Search for the cell housing the specified text and yield its [X, Y] center coordinate. 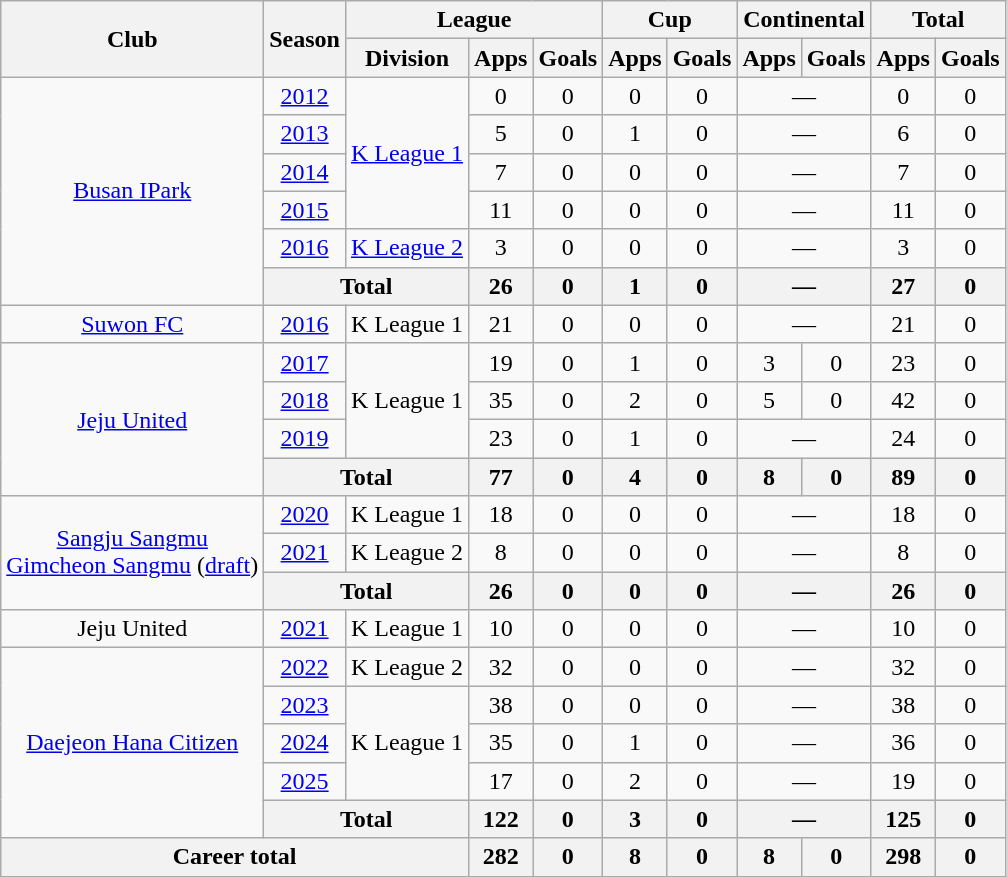
Club [132, 39]
122 [501, 819]
2022 [305, 667]
Division [406, 58]
77 [501, 477]
4 [635, 477]
2017 [305, 362]
298 [903, 857]
Daejeon Hana Citizen [132, 743]
Continental [804, 20]
2020 [305, 515]
42 [903, 400]
2013 [305, 134]
2012 [305, 96]
Busan IPark [132, 191]
2014 [305, 172]
League [474, 20]
89 [903, 477]
17 [501, 781]
2018 [305, 400]
2015 [305, 210]
Season [305, 39]
Suwon FC [132, 324]
Cup [670, 20]
24 [903, 438]
282 [501, 857]
27 [903, 286]
125 [903, 819]
Sangju SangmuGimcheon Sangmu (draft) [132, 553]
2025 [305, 781]
Career total [235, 857]
36 [903, 743]
6 [903, 134]
2024 [305, 743]
2023 [305, 705]
2019 [305, 438]
